For the text-containing cell, return its midpoint in (x, y) coordinate format. 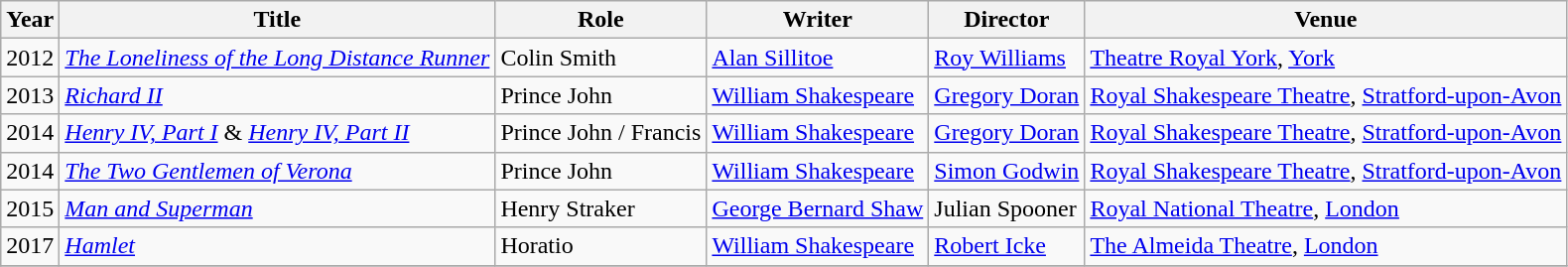
Title (278, 20)
George Bernard Shaw (818, 208)
Simon Godwin (1006, 171)
The Almeida Theatre, London (1326, 246)
Richard II (278, 95)
Venue (1326, 20)
Director (1006, 20)
Julian Spooner (1006, 208)
Prince John / Francis (601, 133)
Writer (818, 20)
Royal National Theatre, London (1326, 208)
2013 (30, 95)
Colin Smith (601, 58)
Henry Straker (601, 208)
Horatio (601, 246)
Man and Superman (278, 208)
Theatre Royal York, York (1326, 58)
The Loneliness of the Long Distance Runner (278, 58)
Roy Williams (1006, 58)
Alan Sillitoe (818, 58)
2017 (30, 246)
2015 (30, 208)
Robert Icke (1006, 246)
Role (601, 20)
Henry IV, Part I & Henry IV, Part II (278, 133)
Year (30, 20)
Hamlet (278, 246)
The Two Gentlemen of Verona (278, 171)
2012 (30, 58)
